Search for the cell housing the specified text and yield its [x, y] center coordinate. 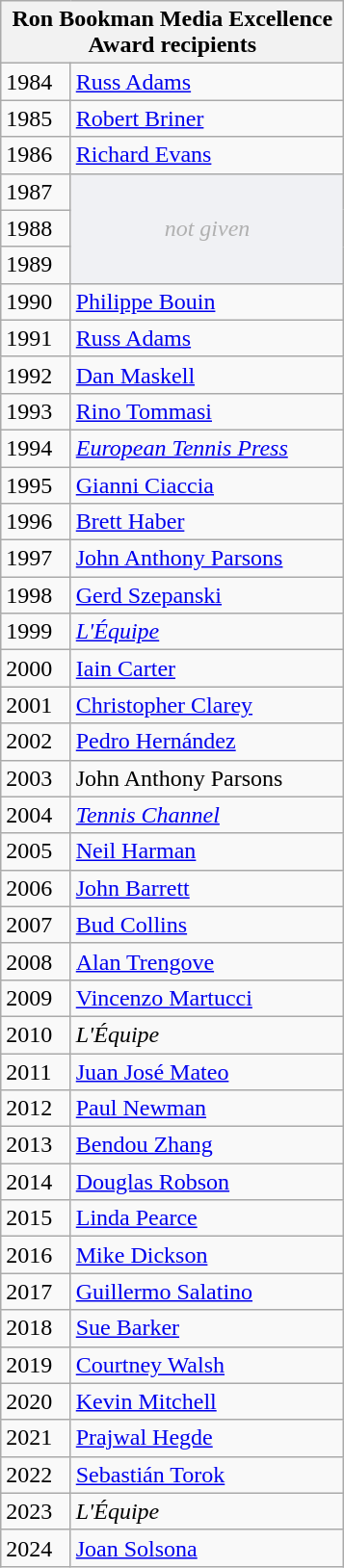
Bendou Zhang [207, 1145]
Joan Solsona [207, 1548]
2007 [36, 925]
2011 [36, 1072]
Kevin Mitchell [207, 1401]
2014 [36, 1182]
2000 [36, 668]
2020 [36, 1401]
2019 [36, 1365]
Linda Pearce [207, 1218]
Vincenzo Martucci [207, 998]
Robert Briner [207, 118]
2003 [36, 778]
Pedro Hernández [207, 742]
Brett Haber [207, 522]
2002 [36, 742]
Richard Evans [207, 155]
John Barrett [207, 888]
1988 [36, 228]
1997 [36, 559]
Gianni Ciaccia [207, 484]
2004 [36, 815]
1989 [36, 265]
Juan José Mateo [207, 1072]
Dan Maskell [207, 375]
2010 [36, 1034]
1991 [36, 338]
Gerd Szepanski [207, 595]
1996 [36, 522]
1987 [36, 192]
1994 [36, 448]
Prajwal Hegde [207, 1438]
2016 [36, 1255]
Douglas Robson [207, 1182]
Ron Bookman Media ExcellenceAward recipients [172, 33]
2018 [36, 1328]
2022 [36, 1475]
Sue Barker [207, 1328]
not given [207, 228]
Courtney Walsh [207, 1365]
1999 [36, 632]
2012 [36, 1109]
2001 [36, 705]
Sebastián Torok [207, 1475]
1992 [36, 375]
Tennis Channel [207, 815]
Guillermo Salatino [207, 1292]
1998 [36, 595]
1985 [36, 118]
2015 [36, 1218]
2009 [36, 998]
1986 [36, 155]
European Tennis Press [207, 448]
Rino Tommasi [207, 411]
Bud Collins [207, 925]
2021 [36, 1438]
Philippe Bouin [207, 301]
2024 [36, 1548]
2017 [36, 1292]
1993 [36, 411]
2008 [36, 961]
Mike Dickson [207, 1255]
2005 [36, 851]
2023 [36, 1511]
2006 [36, 888]
Alan Trengove [207, 961]
1984 [36, 82]
1990 [36, 301]
Paul Newman [207, 1109]
Neil Harman [207, 851]
2013 [36, 1145]
Christopher Clarey [207, 705]
1995 [36, 484]
Iain Carter [207, 668]
